Identify which cell holds the provided text, then report its [X, Y] central coordinate. 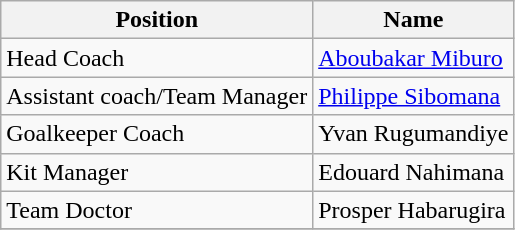
Aboubakar Miburo [414, 58]
Goalkeeper Coach [157, 134]
Position [157, 20]
Philippe Sibomana [414, 96]
Prosper Habarugira [414, 210]
Assistant coach/Team Manager [157, 96]
Team Doctor [157, 210]
Head Coach [157, 58]
Yvan Rugumandiye [414, 134]
Edouard Nahimana [414, 172]
Kit Manager [157, 172]
Name [414, 20]
